Detect which cell encompasses the target text, then output its [X, Y] center coordinate. 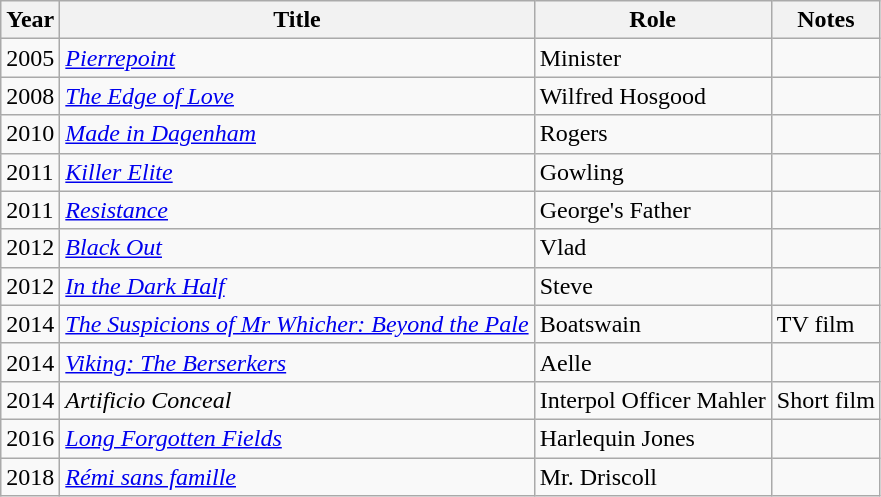
Year [30, 20]
The Edge of Love [297, 96]
Notes [826, 20]
Interpol Officer Mahler [652, 400]
George's Father [652, 210]
Viking: The Berserkers [297, 362]
Rémi sans famille [297, 477]
Harlequin Jones [652, 438]
Long Forgotten Fields [297, 438]
Resistance [297, 210]
Artificio Conceal [297, 400]
Steve [652, 286]
2005 [30, 58]
Short film [826, 400]
2010 [30, 134]
2008 [30, 96]
Made in Dagenham [297, 134]
Wilfred Hosgood [652, 96]
Role [652, 20]
2018 [30, 477]
Black Out [297, 248]
Vlad [652, 248]
Aelle [652, 362]
The Suspicions of Mr Whicher: Beyond the Pale [297, 324]
TV film [826, 324]
Rogers [652, 134]
In the Dark Half [297, 286]
2016 [30, 438]
Pierrepoint [297, 58]
Title [297, 20]
Boatswain [652, 324]
Killer Elite [297, 172]
Mr. Driscoll [652, 477]
Minister [652, 58]
Gowling [652, 172]
